From the cell containing the given text, extract its center point as [x, y] coordinate. 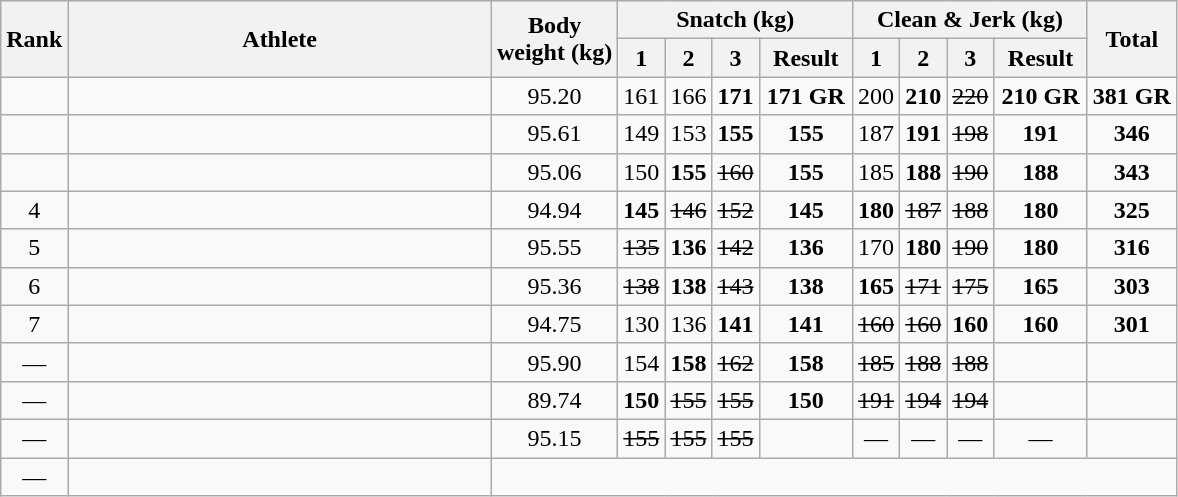
381 GR [1132, 96]
95.90 [554, 362]
130 [642, 324]
6 [34, 286]
220 [970, 96]
170 [876, 248]
171 GR [806, 96]
303 [1132, 286]
316 [1132, 248]
135 [642, 248]
95.15 [554, 438]
210 [924, 96]
143 [736, 286]
89.74 [554, 400]
95.61 [554, 134]
142 [736, 248]
Bodyweight (kg) [554, 39]
Rank [34, 39]
Clean & Jerk (kg) [970, 20]
Athlete [280, 39]
301 [1132, 324]
4 [34, 210]
343 [1132, 172]
325 [1132, 210]
161 [642, 96]
94.75 [554, 324]
200 [876, 96]
346 [1132, 134]
154 [642, 362]
Total [1132, 39]
5 [34, 248]
146 [688, 210]
175 [970, 286]
95.36 [554, 286]
95.20 [554, 96]
152 [736, 210]
7 [34, 324]
149 [642, 134]
95.06 [554, 172]
166 [688, 96]
95.55 [554, 248]
198 [970, 134]
162 [736, 362]
94.94 [554, 210]
Snatch (kg) [736, 20]
153 [688, 134]
210 GR [1041, 96]
